For the text-containing cell, return its midpoint in (X, Y) coordinate format. 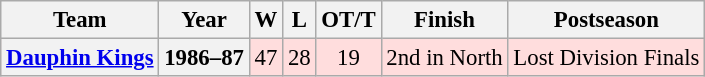
Finish (444, 20)
2nd in North (444, 58)
OT/T (348, 20)
Postseason (606, 20)
Dauphin Kings (80, 58)
L (300, 20)
28 (300, 58)
Year (204, 20)
1986–87 (204, 58)
47 (266, 58)
Lost Division Finals (606, 58)
Team (80, 20)
19 (348, 58)
W (266, 20)
